Pinpoint the cell where the given text exists, returning its (x, y) midpoint coordinate. 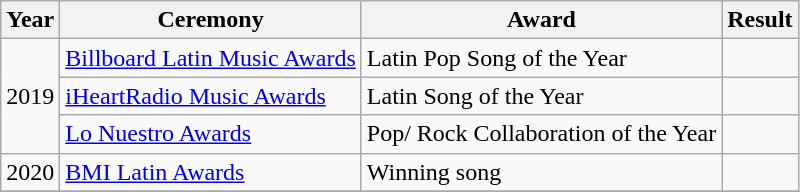
Pop/ Rock Collaboration of the Year (541, 134)
Winning song (541, 172)
iHeartRadio Music Awards (211, 96)
Result (760, 20)
BMI Latin Awards (211, 172)
Latin Pop Song of the Year (541, 58)
Ceremony (211, 20)
Award (541, 20)
2020 (30, 172)
Latin Song of the Year (541, 96)
Year (30, 20)
2019 (30, 96)
Billboard Latin Music Awards (211, 58)
Lo Nuestro Awards (211, 134)
